Extract the [x, y] coordinate from the center of the cell holding the provided text.  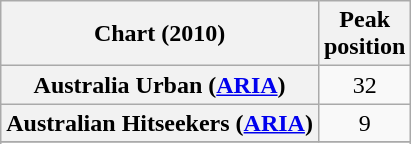
Chart (2010) [160, 34]
Australian Hitseekers (ARIA) [160, 123]
32 [364, 85]
Australia Urban (ARIA) [160, 85]
9 [364, 123]
Peakposition [364, 34]
